Return the [x, y] coordinate for the center point of the cell that contains the specified text.  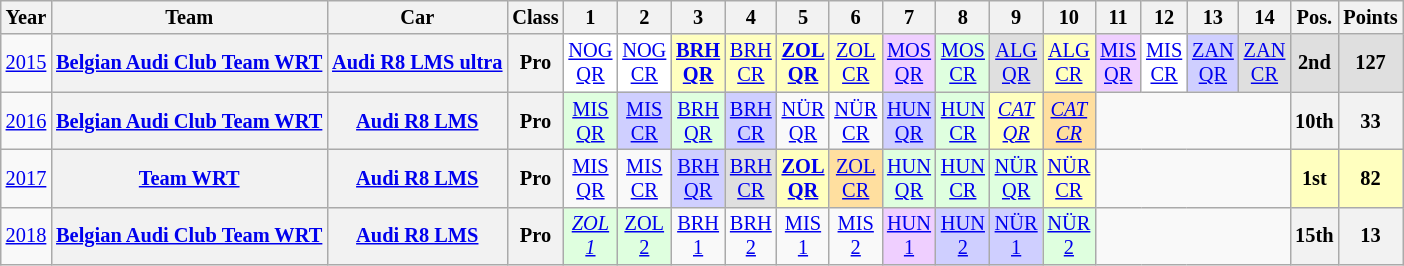
Class [535, 17]
11 [1118, 17]
9 [1016, 17]
127 [1370, 63]
NOGQR [591, 63]
2016 [26, 121]
10th [1314, 121]
Pos. [1314, 17]
2015 [26, 63]
6 [856, 17]
MOSQR [909, 63]
Year [26, 17]
HUN1 [909, 236]
1st [1314, 178]
BRH2 [751, 236]
14 [1265, 17]
4 [751, 17]
MOSCR [963, 63]
HUN2 [963, 236]
ZOL1 [591, 236]
BRH1 [698, 236]
2 [644, 17]
12 [1164, 17]
MIS1 [804, 236]
ZOL2 [644, 236]
5 [804, 17]
Team WRT [189, 178]
NOGCR [644, 63]
MIS2 [856, 236]
ZANCR [1265, 63]
1 [591, 17]
ALGCR [1068, 63]
NÜR2 [1068, 236]
Points [1370, 17]
2018 [26, 236]
Car [417, 17]
33 [1370, 121]
8 [963, 17]
CATQR [1016, 121]
3 [698, 17]
15th [1314, 236]
10 [1068, 17]
Team [189, 17]
Audi R8 LMS ultra [417, 63]
NÜR1 [1016, 236]
CATCR [1068, 121]
82 [1370, 178]
7 [909, 17]
2017 [26, 178]
ZANQR [1213, 63]
2nd [1314, 63]
ALGQR [1016, 63]
